Return [x, y] of the center of cell containing provided text 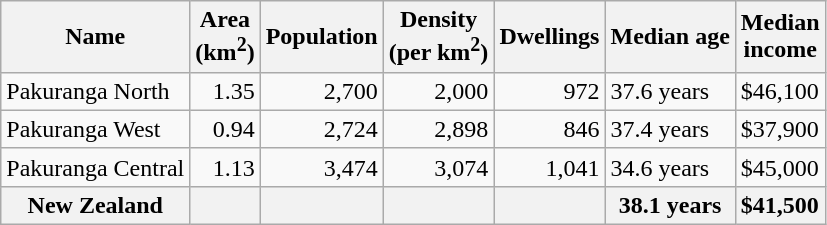
2,724 [322, 129]
0.94 [225, 129]
Pakuranga North [96, 91]
Medianincome [780, 37]
846 [550, 129]
$46,100 [780, 91]
Area(km2) [225, 37]
Pakuranga West [96, 129]
2,898 [438, 129]
34.6 years [670, 167]
3,474 [322, 167]
1,041 [550, 167]
New Zealand [96, 205]
$37,900 [780, 129]
Median age [670, 37]
1.35 [225, 91]
2,700 [322, 91]
Population [322, 37]
2,000 [438, 91]
Name [96, 37]
37.6 years [670, 91]
1.13 [225, 167]
Dwellings [550, 37]
$41,500 [780, 205]
Pakuranga Central [96, 167]
37.4 years [670, 129]
Density(per km2) [438, 37]
$45,000 [780, 167]
972 [550, 91]
38.1 years [670, 205]
3,074 [438, 167]
